From the cell containing the given text, extract its center point as [X, Y] coordinate. 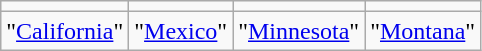
"Montana" [423, 31]
"Minnesota" [299, 31]
"Mexico" [181, 31]
"California" [65, 31]
